Identify which cell holds the provided text, then report its (X, Y) central coordinate. 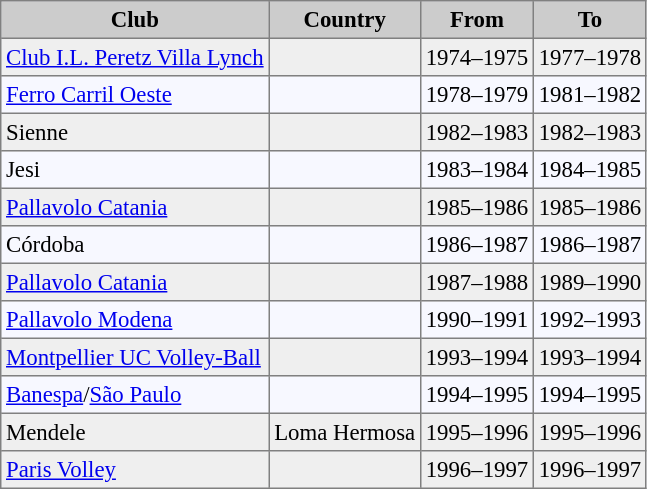
Montpellier UC Volley-Ball (135, 357)
Club (135, 20)
1981–1982 (590, 95)
Córdoba (135, 245)
To (590, 20)
From (476, 20)
1984–1985 (590, 170)
1987–1988 (476, 282)
1983–1984 (476, 170)
1977–1978 (590, 57)
Banespa/São Paulo (135, 395)
1992–1993 (590, 320)
Loma Hermosa (345, 432)
Pallavolo Modena (135, 320)
Club I.L. Peretz Villa Lynch (135, 57)
Country (345, 20)
Sienne (135, 132)
Paris Volley (135, 470)
1978–1979 (476, 95)
Jesi (135, 170)
Ferro Carril Oeste (135, 95)
Mendele (135, 432)
1989–1990 (590, 282)
1990–1991 (476, 320)
1974–1975 (476, 57)
